Provide the [x, y] coordinate of the cell's center where the given text is located.  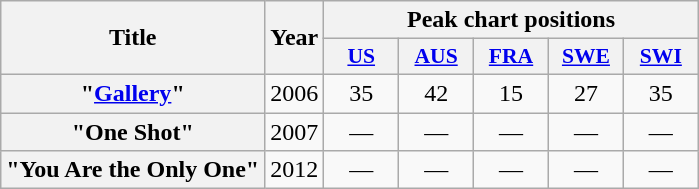
15 [512, 93]
"One Shot" [133, 131]
2012 [294, 170]
Title [133, 38]
2006 [294, 93]
Year [294, 38]
Peak chart positions [512, 20]
SWI [660, 57]
"You Are the Only One" [133, 170]
"Gallery" [133, 93]
SWE [586, 57]
2007 [294, 131]
FRA [512, 57]
42 [436, 93]
US [362, 57]
AUS [436, 57]
27 [586, 93]
